Scan for the cell matching the given text and deliver its (x, y) coordinate at center. 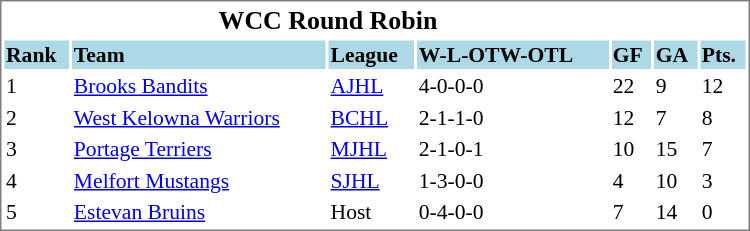
SJHL (372, 180)
Pts. (722, 54)
GA (676, 54)
0-4-0-0 (512, 212)
Host (372, 212)
West Kelowna Warriors (199, 118)
0 (722, 212)
BCHL (372, 118)
1 (36, 86)
Melfort Mustangs (199, 180)
8 (722, 118)
Portage Terriers (199, 149)
Brooks Bandits (199, 86)
9 (676, 86)
WCC Round Robin (328, 20)
Estevan Bruins (199, 212)
4-0-0-0 (512, 86)
W-L-OTW-OTL (512, 54)
5 (36, 212)
AJHL (372, 86)
GF (631, 54)
1-3-0-0 (512, 180)
2-1-1-0 (512, 118)
Team (199, 54)
2 (36, 118)
Rank (36, 54)
14 (676, 212)
15 (676, 149)
22 (631, 86)
2-1-0-1 (512, 149)
League (372, 54)
MJHL (372, 149)
